Identify which cell holds the provided text, then report its [X, Y] central coordinate. 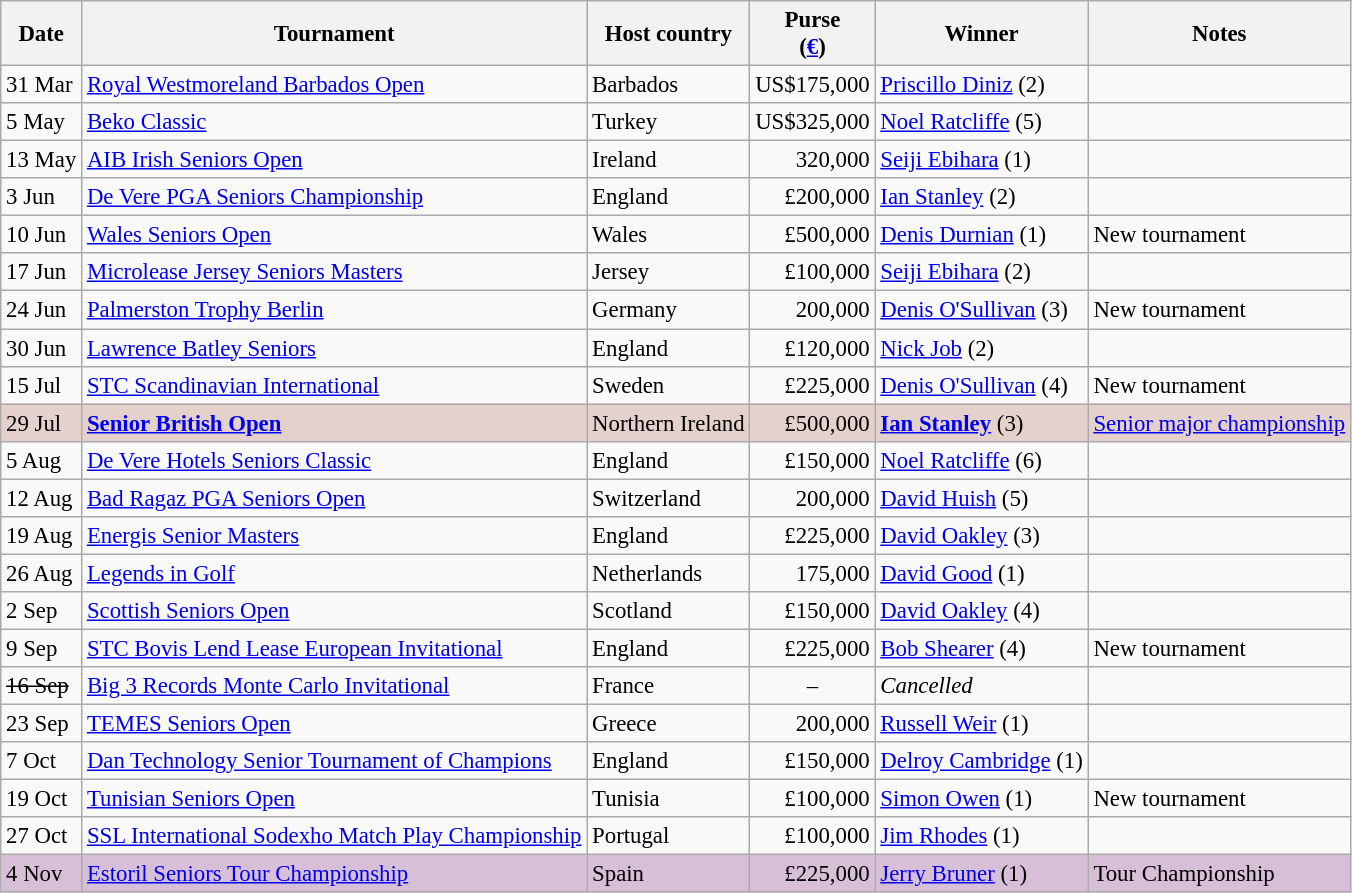
Turkey [668, 122]
Beko Classic [334, 122]
Tunisian Seniors Open [334, 799]
Jersey [668, 273]
3 Jun [42, 197]
29 Jul [42, 423]
320,000 [812, 160]
Sweden [668, 385]
Simon Owen (1) [982, 799]
Jim Rhodes (1) [982, 836]
Noel Ratcliffe (5) [982, 122]
23 Sep [42, 724]
Cancelled [982, 686]
175,000 [812, 573]
16 Sep [42, 686]
17 Jun [42, 273]
Estoril Seniors Tour Championship [334, 874]
Tour Championship [1219, 874]
Dan Technology Senior Tournament of Champions [334, 761]
Tunisia [668, 799]
Seiji Ebihara (1) [982, 160]
Ian Stanley (3) [982, 423]
– [812, 686]
Tournament [334, 34]
30 Jun [42, 348]
Seiji Ebihara (2) [982, 273]
24 Jun [42, 310]
9 Sep [42, 648]
STC Bovis Lend Lease European Invitational [334, 648]
Germany [668, 310]
12 Aug [42, 498]
David Huish (5) [982, 498]
Denis O'Sullivan (3) [982, 310]
19 Oct [42, 799]
Bad Ragaz PGA Seniors Open [334, 498]
Priscillo Diniz (2) [982, 85]
£200,000 [812, 197]
Jerry Bruner (1) [982, 874]
26 Aug [42, 573]
Date [42, 34]
2 Sep [42, 611]
Denis Durnian (1) [982, 235]
France [668, 686]
Senior British Open [334, 423]
Delroy Cambridge (1) [982, 761]
Ian Stanley (2) [982, 197]
27 Oct [42, 836]
SSL International Sodexho Match Play Championship [334, 836]
Noel Ratcliffe (6) [982, 460]
Spain [668, 874]
19 Aug [42, 536]
Microlease Jersey Seniors Masters [334, 273]
Palmerston Trophy Berlin [334, 310]
£120,000 [812, 348]
Winner [982, 34]
Barbados [668, 85]
STC Scandinavian International [334, 385]
Lawrence Batley Seniors [334, 348]
31 Mar [42, 85]
Notes [1219, 34]
Energis Senior Masters [334, 536]
Greece [668, 724]
15 Jul [42, 385]
Purse(€) [812, 34]
David Oakley (4) [982, 611]
Northern Ireland [668, 423]
Nick Job (2) [982, 348]
5 Aug [42, 460]
Portugal [668, 836]
Russell Weir (1) [982, 724]
Host country [668, 34]
Netherlands [668, 573]
Wales [668, 235]
Denis O'Sullivan (4) [982, 385]
Scottish Seniors Open [334, 611]
Bob Shearer (4) [982, 648]
David Good (1) [982, 573]
Royal Westmoreland Barbados Open [334, 85]
US$325,000 [812, 122]
Scotland [668, 611]
Senior major championship [1219, 423]
10 Jun [42, 235]
US$175,000 [812, 85]
TEMES Seniors Open [334, 724]
Wales Seniors Open [334, 235]
Big 3 Records Monte Carlo Invitational [334, 686]
De Vere PGA Seniors Championship [334, 197]
Ireland [668, 160]
David Oakley (3) [982, 536]
4 Nov [42, 874]
5 May [42, 122]
De Vere Hotels Seniors Classic [334, 460]
7 Oct [42, 761]
AIB Irish Seniors Open [334, 160]
13 May [42, 160]
Switzerland [668, 498]
Legends in Golf [334, 573]
